For the text-containing cell, return its midpoint in (x, y) coordinate format. 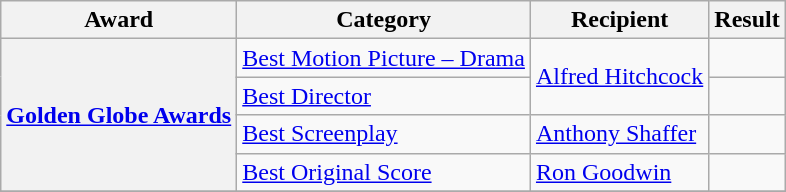
Golden Globe Awards (119, 115)
Best Director (384, 96)
Category (384, 20)
Award (119, 20)
Recipient (619, 20)
Best Original Score (384, 172)
Best Motion Picture – Drama (384, 58)
Anthony Shaffer (619, 134)
Best Screenplay (384, 134)
Alfred Hitchcock (619, 77)
Result (747, 20)
Ron Goodwin (619, 172)
